Locate the cell with the specified text and output its (x, y) center coordinate. 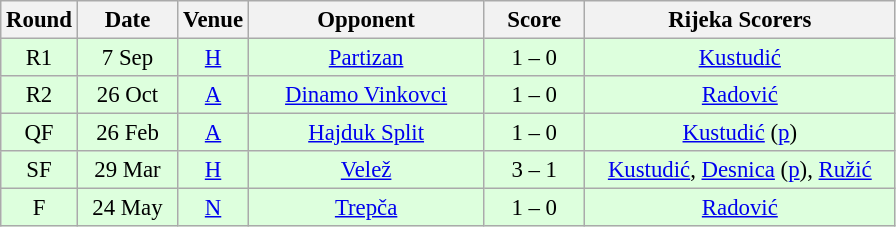
R2 (39, 95)
N (214, 208)
Velež (366, 170)
Rijeka Scorers (740, 20)
Opponent (366, 20)
Venue (214, 20)
Trepča (366, 208)
Dinamo Vinkovci (366, 95)
7 Sep (128, 58)
Score (534, 20)
Hajduk Split (366, 133)
Kustudić, Desnica (p), Ružić (740, 170)
F (39, 208)
Kustudić (p) (740, 133)
3 – 1 (534, 170)
Date (128, 20)
Round (39, 20)
26 Feb (128, 133)
QF (39, 133)
R1 (39, 58)
29 Mar (128, 170)
24 May (128, 208)
SF (39, 170)
Partizan (366, 58)
26 Oct (128, 95)
Kustudić (740, 58)
